From the cell containing the given text, extract its center point as (x, y) coordinate. 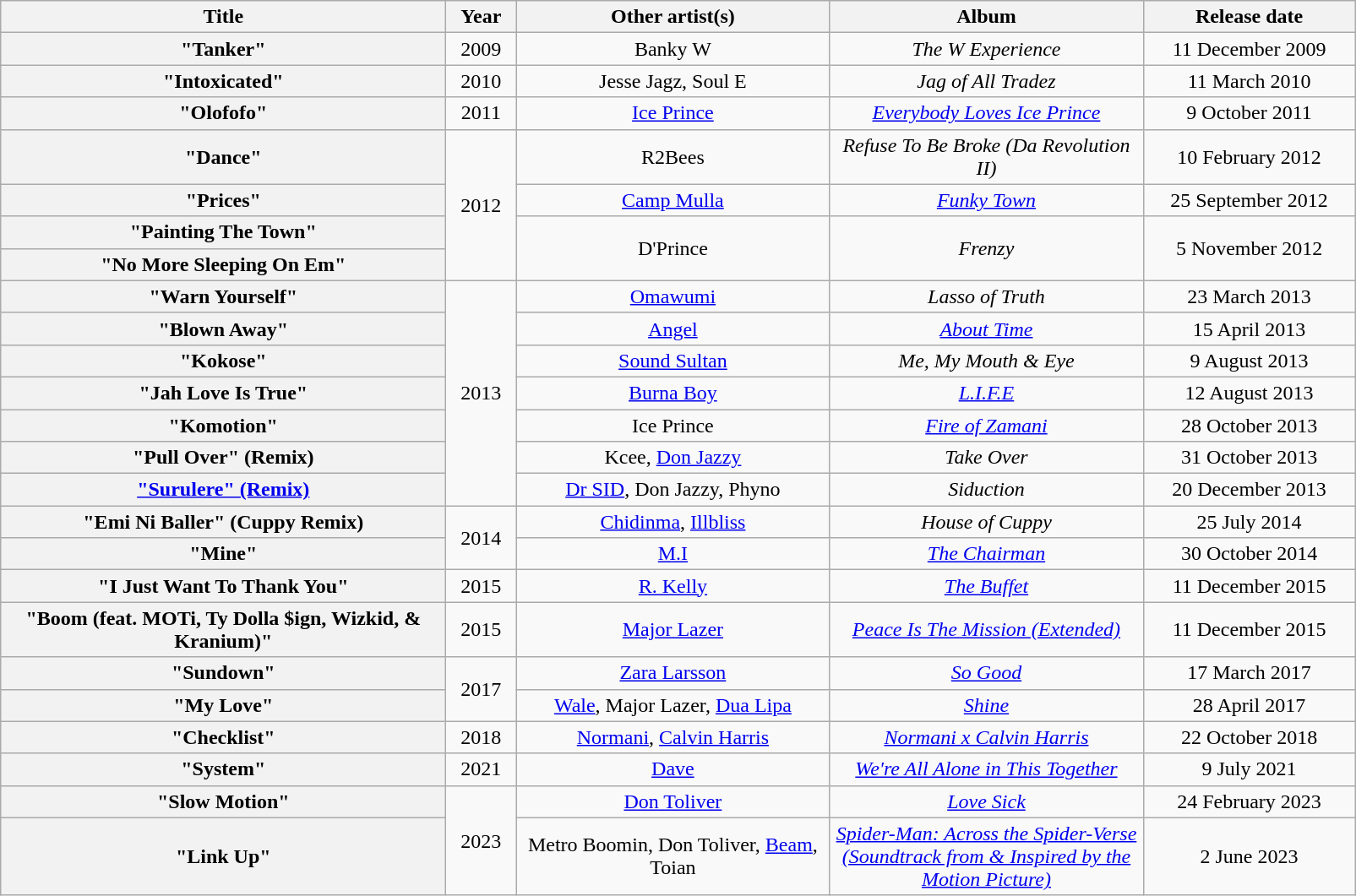
2011 (482, 113)
Burna Boy (673, 393)
Refuse To Be Broke (Da Revolution II) (987, 157)
L.I.F.E (987, 393)
28 April 2017 (1249, 705)
2014 (482, 538)
2018 (482, 737)
The W Experience (987, 49)
"Tanker" (223, 49)
House of Cuppy (987, 522)
Other artist(s) (673, 17)
"Mine" (223, 554)
17 March 2017 (1249, 673)
The Buffet (987, 586)
2010 (482, 81)
Fire of Zamani (987, 425)
The Chairman (987, 554)
"Checklist" (223, 737)
R2Bees (673, 157)
"Pull Over" (Remix) (223, 458)
20 December 2013 (1249, 490)
Zara Larsson (673, 673)
Sound Sultan (673, 361)
"I Just Want To Thank You" (223, 586)
25 September 2012 (1249, 200)
So Good (987, 673)
Year (482, 17)
About Time (987, 329)
"System" (223, 769)
Me, My Mouth & Eye (987, 361)
Release date (1249, 17)
Metro Boomin, Don Toliver, Beam, Toian (673, 856)
Lasso of Truth (987, 296)
Shine (987, 705)
9 October 2011 (1249, 113)
Funky Town (987, 200)
"Jah Love Is True" (223, 393)
22 October 2018 (1249, 737)
"Dance" (223, 157)
9 July 2021 (1249, 769)
9 August 2013 (1249, 361)
"Olofofo" (223, 113)
Jag of All Tradez (987, 81)
2009 (482, 49)
"Painting The Town" (223, 232)
Omawumi (673, 296)
"Kokose" (223, 361)
15 April 2013 (1249, 329)
30 October 2014 (1249, 554)
"Warn Yourself" (223, 296)
"No More Sleeping On Em" (223, 264)
12 August 2013 (1249, 393)
R. Kelly (673, 586)
2012 (482, 204)
M.I (673, 554)
Everybody Loves Ice Prince (987, 113)
"Link Up" (223, 856)
Title (223, 17)
11 March 2010 (1249, 81)
2017 (482, 689)
"My Love" (223, 705)
Wale, Major Lazer, Dua Lipa (673, 705)
2013 (482, 393)
10 February 2012 (1249, 157)
Angel (673, 329)
"Komotion" (223, 425)
Siduction (987, 490)
23 March 2013 (1249, 296)
Kcee, Don Jazzy (673, 458)
Peace Is The Mission (Extended) (987, 630)
Take Over (987, 458)
28 October 2013 (1249, 425)
25 July 2014 (1249, 522)
"Prices" (223, 200)
"Emi Ni Baller" (Cuppy Remix) (223, 522)
31 October 2013 (1249, 458)
Frenzy (987, 248)
Normani x Calvin Harris (987, 737)
Spider-Man: Across the Spider-Verse (Soundtrack from & Inspired by the Motion Picture) (987, 856)
Love Sick (987, 801)
Camp Mulla (673, 200)
Dave (673, 769)
"Surulere" (Remix) (223, 490)
5 November 2012 (1249, 248)
2023 (482, 840)
We're All Alone in This Together (987, 769)
"Sundown" (223, 673)
D'Prince (673, 248)
2021 (482, 769)
Major Lazer (673, 630)
Chidinma, Illbliss (673, 522)
"Intoxicated" (223, 81)
Don Toliver (673, 801)
2 June 2023 (1249, 856)
Banky W (673, 49)
Jesse Jagz, Soul E (673, 81)
Normani, Calvin Harris (673, 737)
Dr SID, Don Jazzy, Phyno (673, 490)
"Blown Away" (223, 329)
"Boom (feat. MOTi, Ty Dolla $ign, Wizkid, & Kranium)" (223, 630)
24 February 2023 (1249, 801)
Album (987, 17)
11 December 2009 (1249, 49)
"Slow Motion" (223, 801)
